Provide the (x, y) coordinate of the cell's center where the given text is located.  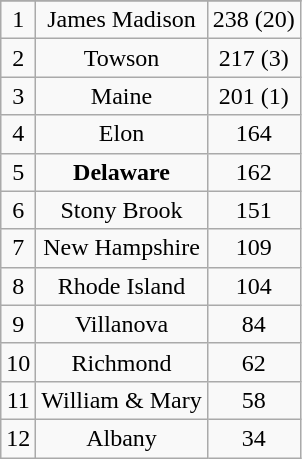
1 (18, 20)
Maine (122, 96)
Rhode Island (122, 286)
Villanova (122, 324)
8 (18, 286)
217 (3) (254, 58)
164 (254, 134)
3 (18, 96)
104 (254, 286)
9 (18, 324)
12 (18, 438)
34 (254, 438)
Albany (122, 438)
New Hampshire (122, 248)
201 (1) (254, 96)
7 (18, 248)
4 (18, 134)
Richmond (122, 362)
58 (254, 400)
5 (18, 172)
151 (254, 210)
2 (18, 58)
62 (254, 362)
Stony Brook (122, 210)
Elon (122, 134)
84 (254, 324)
William & Mary (122, 400)
10 (18, 362)
James Madison (122, 20)
11 (18, 400)
162 (254, 172)
Towson (122, 58)
238 (20) (254, 20)
6 (18, 210)
109 (254, 248)
Delaware (122, 172)
